Return the (X, Y) coordinate for the center point of the cell that contains the specified text.  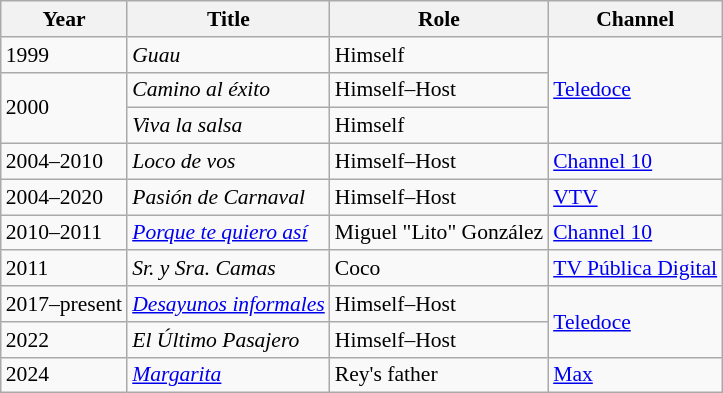
Max (635, 375)
Rey's father (439, 375)
2004–2010 (64, 162)
2000 (64, 108)
2017–present (64, 304)
Coco (439, 269)
Porque te quiero así (228, 233)
1999 (64, 55)
Role (439, 19)
Channel (635, 19)
2022 (64, 340)
Sr. y Sra. Camas (228, 269)
TV Pública Digital (635, 269)
Margarita (228, 375)
2011 (64, 269)
Guau (228, 55)
Loco de vos (228, 162)
Pasión de Carnaval (228, 197)
VTV (635, 197)
Title (228, 19)
2004–2020 (64, 197)
Viva la salsa (228, 126)
2024 (64, 375)
Miguel "Lito" González (439, 233)
Desayunos informales (228, 304)
Year (64, 19)
2010–2011 (64, 233)
Camino al éxito (228, 90)
El Último Pasajero (228, 340)
